Output the (X, Y) coordinate of the center of the cell containing the given text.  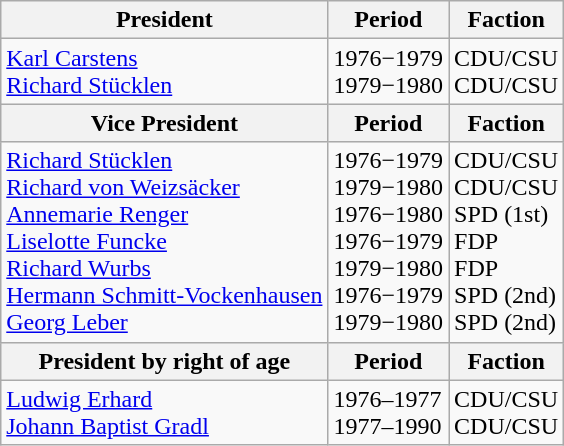
Richard StücklenRichard von WeizsäckerAnnemarie RengerLiselotte FunckeRichard WurbsHermann Schmitt-VockenhausenGeorg Leber (164, 242)
1976−19791979−19801976−19801976−19791979−19801976−19791979−1980 (388, 242)
CDU/CSUCDU/CSUSPD (1st)FDPFDPSPD (2nd)SPD (2nd) (506, 242)
1976−19791979−1980 (388, 72)
Ludwig ErhardJohann Baptist Gradl (164, 412)
Karl CarstensRichard Stücklen (164, 72)
President by right of age (164, 361)
President (164, 20)
Vice President (164, 123)
1976–19771977–1990 (388, 412)
